From the cell containing the given text, extract its center point as (X, Y) coordinate. 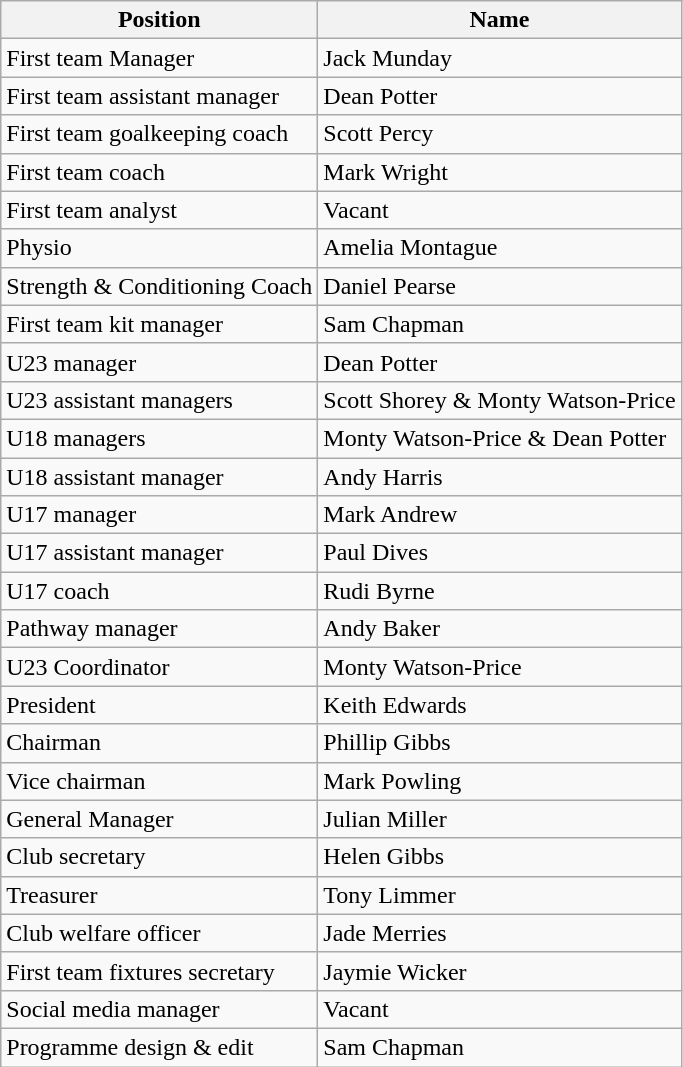
President (160, 705)
Programme design & edit (160, 1047)
First team Manager (160, 58)
U17 assistant manager (160, 553)
Mark Wright (500, 172)
Andy Baker (500, 629)
First team fixtures secretary (160, 971)
Monty Watson-Price & Dean Potter (500, 438)
Physio (160, 248)
Tony Limmer (500, 895)
Club secretary (160, 857)
Scott Shorey & Monty Watson-Price (500, 400)
Name (500, 20)
Jack Munday (500, 58)
Pathway manager (160, 629)
U18 managers (160, 438)
Jade Merries (500, 933)
Amelia Montague (500, 248)
U23 Coordinator (160, 667)
Andy Harris (500, 477)
Club welfare officer (160, 933)
Jaymie Wicker (500, 971)
Rudi Byrne (500, 591)
U23 manager (160, 362)
Scott Percy (500, 134)
Julian Miller (500, 819)
Helen Gibbs (500, 857)
Treasurer (160, 895)
First team analyst (160, 210)
Mark Andrew (500, 515)
First team assistant manager (160, 96)
U18 assistant manager (160, 477)
Strength & Conditioning Coach (160, 286)
First team coach (160, 172)
Chairman (160, 743)
Position (160, 20)
First team kit manager (160, 324)
U17 manager (160, 515)
Vice chairman (160, 781)
Mark Powling (500, 781)
Paul Dives (500, 553)
Social media manager (160, 1009)
U17 coach (160, 591)
Keith Edwards (500, 705)
Daniel Pearse (500, 286)
U23 assistant managers (160, 400)
Monty Watson-Price (500, 667)
Phillip Gibbs (500, 743)
First team goalkeeping coach (160, 134)
General Manager (160, 819)
